Output the (X, Y) coordinate of the center of the cell containing the given text.  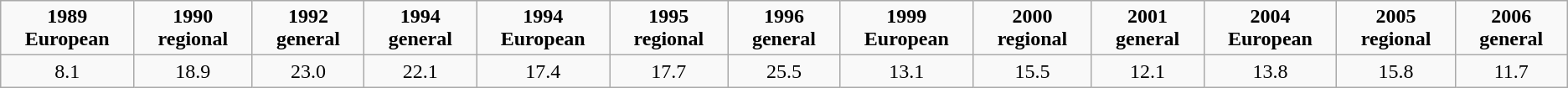
13.1 (906, 71)
1999 European (906, 28)
25.5 (784, 71)
1990 regional (193, 28)
1994 general (420, 28)
1995 regional (668, 28)
23.0 (308, 71)
2004 European (1270, 28)
15.5 (1032, 71)
1994 European (543, 28)
15.8 (1395, 71)
11.7 (1511, 71)
1989 European (67, 28)
2005 regional (1395, 28)
2000 regional (1032, 28)
17.4 (543, 71)
2001 general (1148, 28)
13.8 (1270, 71)
18.9 (193, 71)
2006 general (1511, 28)
1992 general (308, 28)
1996 general (784, 28)
22.1 (420, 71)
8.1 (67, 71)
17.7 (668, 71)
12.1 (1148, 71)
